For the text-containing cell, return its midpoint in (x, y) coordinate format. 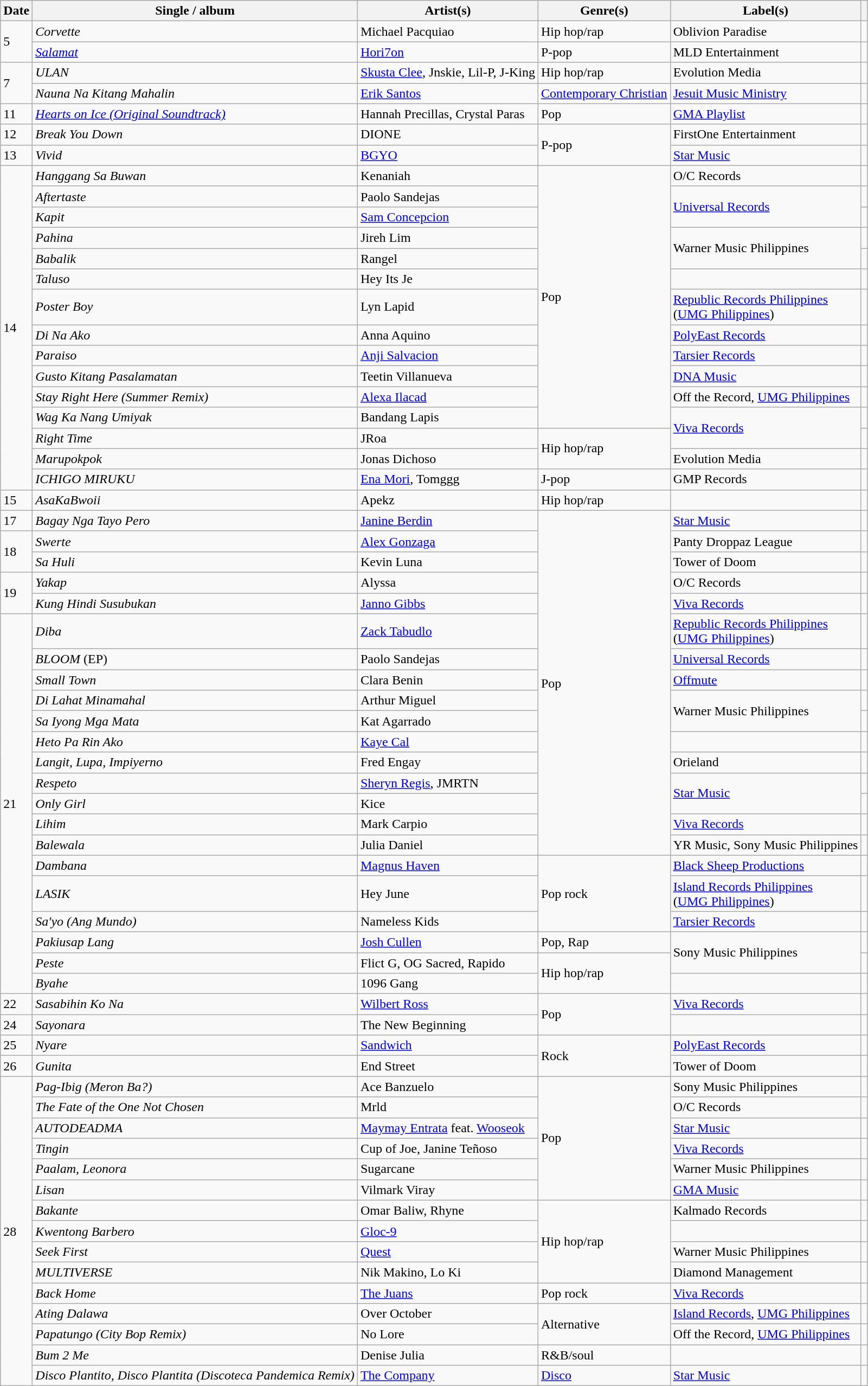
GMP Records (766, 479)
Kung Hindi Susubukan (195, 604)
No Lore (448, 1334)
Mrld (448, 1107)
Vilmark Viray (448, 1190)
MULTIVERSE (195, 1272)
YR Music, Sony Music Philippines (766, 845)
Swerte (195, 541)
Nauna Na Kitang Mahalin (195, 93)
Rangel (448, 259)
Kwentong Barbero (195, 1231)
Julia Daniel (448, 845)
12 (16, 134)
1096 Gang (448, 984)
Hey Its Je (448, 279)
Only Girl (195, 804)
Heto Pa Rin Ako (195, 742)
24 (16, 1025)
Ace Banzuelo (448, 1087)
Josh Cullen (448, 942)
Anna Aquino (448, 335)
Jonas Dichoso (448, 459)
Paraiso (195, 356)
Jesuit Music Ministry (766, 93)
Poster Boy (195, 307)
Alex Gonzaga (448, 541)
Sam Concepcion (448, 217)
7 (16, 83)
Right Time (195, 438)
Vivid (195, 155)
Date (16, 11)
11 (16, 114)
MLD Entertainment (766, 52)
Sheryn Regis, JMRTN (448, 783)
Sa Iyong Mga Mata (195, 721)
Aftertaste (195, 196)
Langit, Lupa, Impiyerno (195, 762)
Sayonara (195, 1025)
Teetin Villanueva (448, 376)
Alexa Ilacad (448, 397)
Skusta Clee, Jnskie, Lil-P, J-King (448, 73)
Hanggang Sa Buwan (195, 176)
Break You Down (195, 134)
Small Town (195, 680)
Janno Gibbs (448, 604)
GMA Music (766, 1190)
BLOOM (EP) (195, 659)
Disco Plantito, Disco Plantita (Discoteca Pandemica Remix) (195, 1376)
LASIK (195, 894)
Magnus Haven (448, 865)
ICHIGO MIRUKU (195, 479)
Nyare (195, 1045)
Nameless Kids (448, 921)
19 (16, 593)
Lyn Lapid (448, 307)
DNA Music (766, 376)
Papatungo (City Bop Remix) (195, 1334)
Ena Mori, Tomggg (448, 479)
Ating Dalawa (195, 1314)
Hori7on (448, 52)
Mark Carpio (448, 824)
Marupokpok (195, 459)
Kat Agarrado (448, 721)
Gusto Kitang Pasalamatan (195, 376)
Sasabihin Ko Na (195, 1004)
Stay Right Here (Summer Remix) (195, 397)
Yakap (195, 582)
18 (16, 551)
Bagay Nga Tayo Pero (195, 521)
14 (16, 328)
Bandang Lapis (448, 418)
Pop, Rap (604, 942)
Lihim (195, 824)
Wag Ka Nang Umiyak (195, 418)
Corvette (195, 31)
Diamond Management (766, 1272)
Bum 2 Me (195, 1355)
Kalmado Records (766, 1210)
25 (16, 1045)
Kaye Cal (448, 742)
Orieland (766, 762)
Black Sheep Productions (766, 865)
5 (16, 42)
Clara Benin (448, 680)
Dambana (195, 865)
Sugarcane (448, 1169)
13 (16, 155)
Hey June (448, 894)
Sa'yo (Ang Mundo) (195, 921)
Contemporary Christian (604, 93)
Babalik (195, 259)
Tingin (195, 1148)
Fred Engay (448, 762)
DIONE (448, 134)
Single / album (195, 11)
Denise Julia (448, 1355)
Cup of Joe, Janine Teñoso (448, 1148)
Island Records, UMG Philippines (766, 1314)
Oblivion Paradise (766, 31)
Pag-Ibig (Meron Ba?) (195, 1087)
Di Lahat Minamahal (195, 701)
Bakante (195, 1210)
Paalam, Leonora (195, 1169)
Genre(s) (604, 11)
AUTODEADMA (195, 1128)
FirstOne Entertainment (766, 134)
Salamat (195, 52)
26 (16, 1066)
Maymay Entrata feat. Wooseok (448, 1128)
Rock (604, 1056)
J-pop (604, 479)
End Street (448, 1066)
The Juans (448, 1293)
Michael Pacquiao (448, 31)
Nik Makino, Lo Ki (448, 1272)
AsaKaBwoii (195, 500)
Flict G, OG Sacred, Rapido (448, 963)
Pahina (195, 238)
Label(s) (766, 11)
Panty Droppaz League (766, 541)
Kice (448, 804)
Byahe (195, 984)
Hearts on Ice (Original Soundtrack) (195, 114)
Gloc-9 (448, 1231)
The New Beginning (448, 1025)
Apekz (448, 500)
JRoa (448, 438)
Hannah Precillas, Crystal Paras (448, 114)
Disco (604, 1376)
22 (16, 1004)
15 (16, 500)
Offmute (766, 680)
Island Records Philippines(UMG Philippines) (766, 894)
Wilbert Ross (448, 1004)
Omar Baliw, Rhyne (448, 1210)
Pakiusap Lang (195, 942)
Balewala (195, 845)
21 (16, 804)
Gunita (195, 1066)
Seek First (195, 1252)
Sandwich (448, 1045)
Anji Salvacion (448, 356)
Artist(s) (448, 11)
Erik Santos (448, 93)
Alternative (604, 1324)
The Company (448, 1376)
Janine Berdin (448, 521)
Jireh Lim (448, 238)
Kapit (195, 217)
Di Na Ako (195, 335)
Kenaniah (448, 176)
Diba (195, 631)
R&B/soul (604, 1355)
Taluso (195, 279)
28 (16, 1231)
ULAN (195, 73)
Peste (195, 963)
Kevin Luna (448, 562)
BGYO (448, 155)
GMA Playlist (766, 114)
Over October (448, 1314)
Zack Tabudlo (448, 631)
Lisan (195, 1190)
Arthur Miguel (448, 701)
Sa Huli (195, 562)
Respeto (195, 783)
17 (16, 521)
Back Home (195, 1293)
Alyssa (448, 582)
The Fate of the One Not Chosen (195, 1107)
Quest (448, 1252)
